Extract the [X, Y] coordinate from the center of the cell holding the provided text.  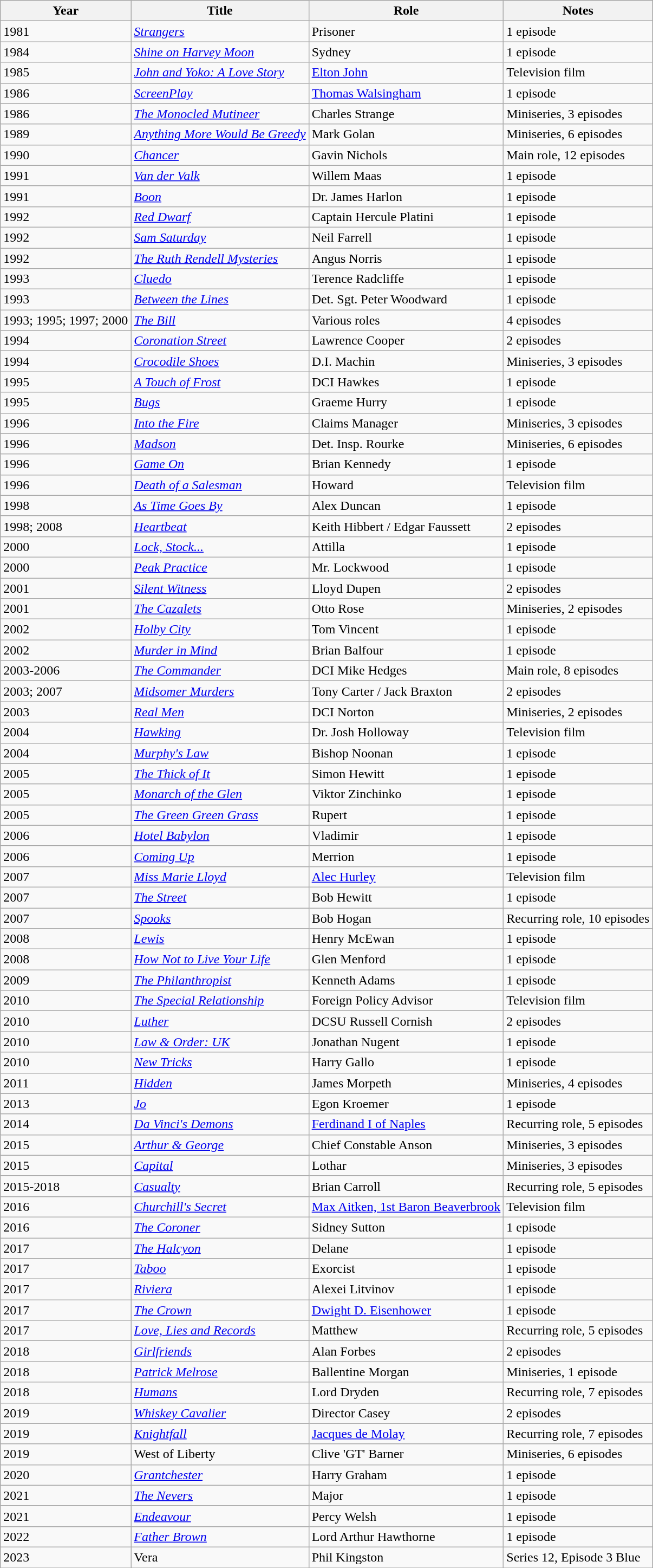
Det. Sgt. Peter Woodward [406, 300]
Prisoner [406, 31]
Coronation Street [220, 341]
Otto Rose [406, 609]
Ballentine Morgan [406, 1372]
1984 [66, 52]
Peak Practice [220, 567]
Anything More Would Be Greedy [220, 134]
Series 12, Episode 3 Blue [578, 1557]
2023 [66, 1557]
Main role, 8 episodes [578, 671]
Death of a Salesman [220, 485]
1989 [66, 134]
1985 [66, 73]
Taboo [220, 1269]
Lawrence Cooper [406, 341]
Howard [406, 485]
D.I. Machin [406, 361]
Foreign Policy Advisor [406, 1001]
Det. Insp. Rourke [406, 444]
Boon [220, 196]
Brian Carroll [406, 1186]
Major [406, 1495]
Viktor Zinchinko [406, 794]
Sidney Sutton [406, 1227]
2003-2006 [66, 671]
2009 [66, 980]
Madson [220, 444]
As Time Goes By [220, 506]
Bob Hewitt [406, 897]
Charles Strange [406, 114]
Bugs [220, 403]
Glen Menford [406, 960]
Casualty [220, 1186]
Simon Hewitt [406, 774]
Alec Hurley [406, 877]
Thomas Walsingham [406, 93]
2003; 2007 [66, 691]
Tony Carter / Jack Braxton [406, 691]
Brian Balfour [406, 650]
DCI Norton [406, 712]
Silent Witness [220, 588]
Main role, 12 episodes [578, 155]
Percy Welsh [406, 1516]
The Commander [220, 671]
Willem Maas [406, 176]
Hawking [220, 733]
The Thick of It [220, 774]
Bob Hogan [406, 918]
Game On [220, 464]
Lewis [220, 939]
The Monocled Mutineer [220, 114]
1998; 2008 [66, 526]
Role [406, 11]
2014 [66, 1124]
Churchill's Secret [220, 1207]
Murphy's Law [220, 753]
Dr. James Harlon [406, 196]
Grantchester [220, 1475]
DCI Mike Hedges [406, 671]
Crocodile Shoes [220, 361]
1993; 1995; 1997; 2000 [66, 320]
Director Casey [406, 1413]
Delane [406, 1248]
Title [220, 11]
2013 [66, 1104]
Mr. Lockwood [406, 567]
Harry Gallo [406, 1062]
Recurring role, 10 episodes [578, 918]
Hidden [220, 1083]
Luther [220, 1021]
Year [66, 11]
Van der Valk [220, 176]
Capital [220, 1165]
Rupert [406, 815]
Dwight D. Eisenhower [406, 1310]
Heartbeat [220, 526]
Girlfriends [220, 1351]
Alan Forbes [406, 1351]
Merrion [406, 856]
Miniseries, 4 episodes [578, 1083]
The Bill [220, 320]
The Nevers [220, 1495]
The Crown [220, 1310]
Midsomer Murders [220, 691]
Whiskey Cavalier [220, 1413]
John and Yoko: A Love Story [220, 73]
2015-2018 [66, 1186]
Humans [220, 1392]
Jo [220, 1104]
Bishop Noonan [406, 753]
Sydney [406, 52]
Angus Norris [406, 258]
Patrick Melrose [220, 1372]
Neil Farrell [406, 237]
Lock, Stock... [220, 547]
2011 [66, 1083]
Cluedo [220, 279]
ScreenPlay [220, 93]
Gavin Nichols [406, 155]
Terence Radcliffe [406, 279]
Claims Manager [406, 423]
Red Dwarf [220, 217]
2003 [66, 712]
Riviera [220, 1290]
Mark Golan [406, 134]
Keith Hibbert / Edgar Faussett [406, 526]
West of Liberty [220, 1454]
Miss Marie Lloyd [220, 877]
Jonathan Nugent [406, 1042]
Between the Lines [220, 300]
Exorcist [406, 1269]
Lloyd Dupen [406, 588]
Sam Saturday [220, 237]
Strangers [220, 31]
Various roles [406, 320]
James Morpeth [406, 1083]
The Green Green Grass [220, 815]
Jacques de Molay [406, 1434]
Kenneth Adams [406, 980]
1998 [66, 506]
Da Vinci's Demons [220, 1124]
1990 [66, 155]
The Coroner [220, 1227]
Brian Kennedy [406, 464]
New Tricks [220, 1062]
Alex Duncan [406, 506]
Dr. Josh Holloway [406, 733]
Captain Hercule Platini [406, 217]
DCSU Russell Cornish [406, 1021]
The Ruth Rendell Mysteries [220, 258]
Arthur & George [220, 1145]
The Halcyon [220, 1248]
1981 [66, 31]
Clive 'GT' Barner [406, 1454]
Egon Kroemer [406, 1104]
A Touch of Frost [220, 382]
Vera [220, 1557]
The Street [220, 897]
Miniseries, 1 episode [578, 1372]
Attilla [406, 547]
Tom Vincent [406, 630]
Harry Graham [406, 1475]
Chief Constable Anson [406, 1145]
4 episodes [578, 320]
Knightfall [220, 1434]
Alexei Litvinov [406, 1290]
Lothar [406, 1165]
Lord Dryden [406, 1392]
Max Aitken, 1st Baron Beaverbrook [406, 1207]
Henry McEwan [406, 939]
Vladimir [406, 835]
Law & Order: UK [220, 1042]
Lord Arthur Hawthorne [406, 1537]
Monarch of the Glen [220, 794]
Matthew [406, 1331]
Phil Kingston [406, 1557]
Spooks [220, 918]
Love, Lies and Records [220, 1331]
The Special Relationship [220, 1001]
How Not to Live Your Life [220, 960]
Murder in Mind [220, 650]
DCI Hawkes [406, 382]
Hotel Babylon [220, 835]
Elton John [406, 73]
Shine on Harvey Moon [220, 52]
Notes [578, 11]
The Philanthropist [220, 980]
Into the Fire [220, 423]
Coming Up [220, 856]
2022 [66, 1537]
2020 [66, 1475]
Ferdinand I of Naples [406, 1124]
Holby City [220, 630]
Endeavour [220, 1516]
Real Men [220, 712]
Graeme Hurry [406, 403]
Chancer [220, 155]
Father Brown [220, 1537]
The Cazalets [220, 609]
